Provide the (X, Y) coordinate of the cell's center where the given text is located.  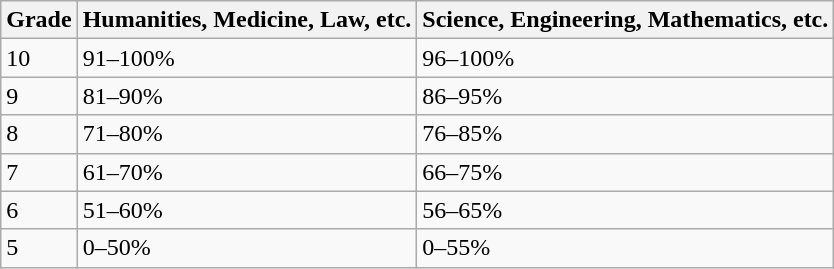
5 (39, 248)
86–95% (626, 96)
96–100% (626, 58)
76–85% (626, 134)
61–70% (247, 172)
Grade (39, 20)
91–100% (247, 58)
71–80% (247, 134)
Science, Engineering, Mathematics, etc. (626, 20)
6 (39, 210)
81–90% (247, 96)
0–50% (247, 248)
10 (39, 58)
9 (39, 96)
66–75% (626, 172)
7 (39, 172)
8 (39, 134)
Humanities, Medicine, Law, etc. (247, 20)
56–65% (626, 210)
51–60% (247, 210)
0–55% (626, 248)
